Find where the given text appears and provide that cell's center as [X, Y] coordinate. 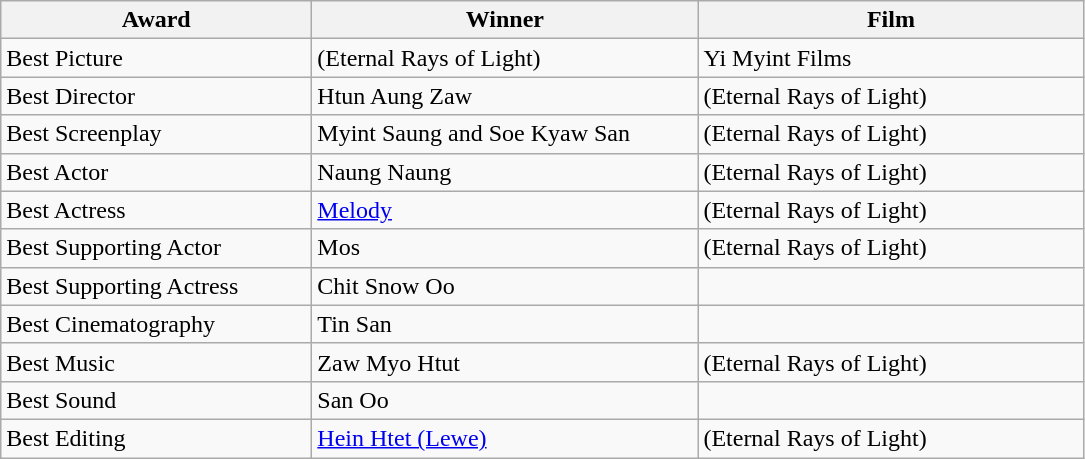
Best Actress [156, 210]
Award [156, 20]
Film [891, 20]
Chit Snow Oo [505, 286]
Best Picture [156, 58]
Htun Aung Zaw [505, 96]
Naung Naung [505, 172]
Best Music [156, 362]
Zaw Myo Htut [505, 362]
Best Sound [156, 400]
Myint Saung and Soe Kyaw San [505, 134]
Mos [505, 248]
Best Director [156, 96]
Best Supporting Actress [156, 286]
Best Supporting Actor [156, 248]
Best Cinematography [156, 324]
Best Editing [156, 438]
Winner [505, 20]
Best Actor [156, 172]
Yi Myint Films [891, 58]
Hein Htet (Lewe) [505, 438]
Best Screenplay [156, 134]
Tin San [505, 324]
San Oo [505, 400]
Melody [505, 210]
